Output the (x, y) coordinate of the center of the cell containing the given text.  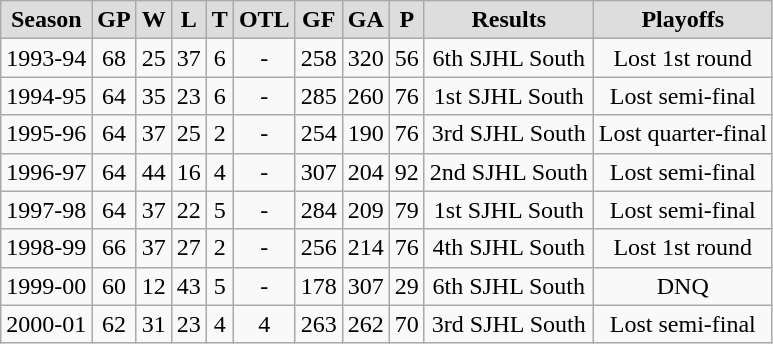
68 (114, 58)
260 (366, 96)
60 (114, 286)
4th SJHL South (508, 248)
2000-01 (46, 324)
Results (508, 20)
1996-97 (46, 172)
35 (154, 96)
1993-94 (46, 58)
P (406, 20)
320 (366, 58)
W (154, 20)
262 (366, 324)
DNQ (682, 286)
284 (318, 210)
1995-96 (46, 134)
214 (366, 248)
1997-98 (46, 210)
OTL (264, 20)
258 (318, 58)
79 (406, 210)
1999-00 (46, 286)
92 (406, 172)
Season (46, 20)
27 (188, 248)
T (220, 20)
204 (366, 172)
44 (154, 172)
16 (188, 172)
62 (114, 324)
256 (318, 248)
Lost quarter-final (682, 134)
L (188, 20)
12 (154, 286)
43 (188, 286)
29 (406, 286)
GA (366, 20)
31 (154, 324)
254 (318, 134)
2nd SJHL South (508, 172)
70 (406, 324)
22 (188, 210)
178 (318, 286)
66 (114, 248)
285 (318, 96)
1998-99 (46, 248)
GP (114, 20)
263 (318, 324)
Playoffs (682, 20)
56 (406, 58)
1994-95 (46, 96)
190 (366, 134)
209 (366, 210)
GF (318, 20)
